Capture the cell that displays the provided text and extract its (X, Y) central coordinate. 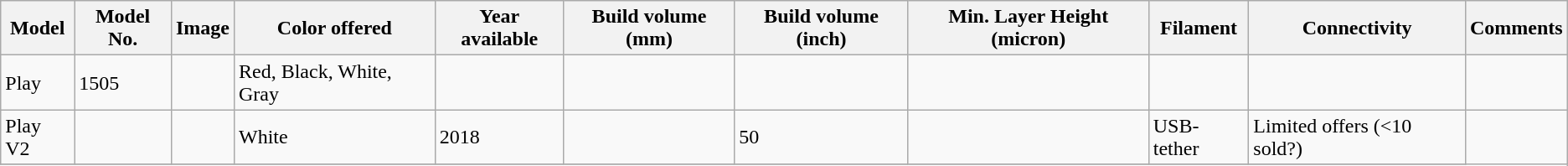
Filament (1199, 29)
Connectivity (1357, 29)
Limited offers (<10 sold?) (1357, 137)
Model No. (123, 29)
White (334, 137)
Comments (1516, 29)
Min. Layer Height (micron) (1029, 29)
50 (821, 137)
Build volume (inch) (821, 29)
Red, Black, White, Gray (334, 82)
USB-tether (1199, 137)
Color offered (334, 29)
Image (203, 29)
Year available (499, 29)
Play (38, 82)
Play V2 (38, 137)
1505 (123, 82)
Model (38, 29)
2018 (499, 137)
Build volume (mm) (649, 29)
